Provide the [X, Y] coordinate of the cell's center where the given text is located.  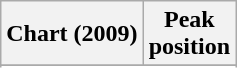
Peak position [189, 34]
Chart (2009) [72, 34]
